Capture the cell that displays the provided text and extract its (X, Y) central coordinate. 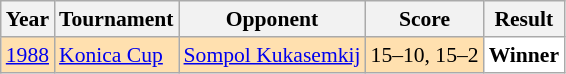
Result (524, 19)
1988 (28, 55)
Konica Cup (116, 55)
Sompol Kukasemkij (272, 55)
Score (425, 19)
Year (28, 19)
15–10, 15–2 (425, 55)
Opponent (272, 19)
Tournament (116, 19)
Winner (524, 55)
